From the cell containing the given text, extract its center point as (x, y) coordinate. 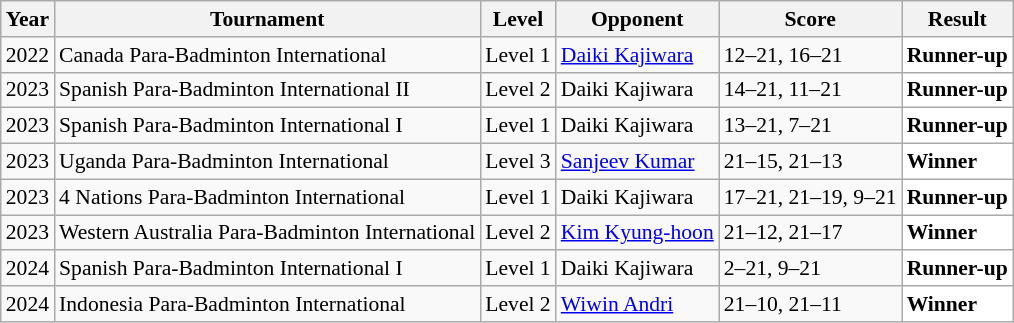
21–10, 21–11 (810, 304)
Wiwin Andri (638, 304)
Indonesia Para-Badminton International (267, 304)
Level (518, 19)
Level 3 (518, 162)
Year (28, 19)
12–21, 16–21 (810, 55)
Sanjeev Kumar (638, 162)
Result (958, 19)
21–12, 21–17 (810, 233)
Opponent (638, 19)
Score (810, 19)
4 Nations Para-Badminton International (267, 197)
2022 (28, 55)
2–21, 9–21 (810, 269)
Kim Kyung-hoon (638, 233)
17–21, 21–19, 9–21 (810, 197)
Tournament (267, 19)
Uganda Para-Badminton International (267, 162)
14–21, 11–21 (810, 90)
13–21, 7–21 (810, 126)
Spanish Para-Badminton International II (267, 90)
21–15, 21–13 (810, 162)
Western Australia Para-Badminton International (267, 233)
Canada Para-Badminton International (267, 55)
